For the text-containing cell, return its midpoint in (x, y) coordinate format. 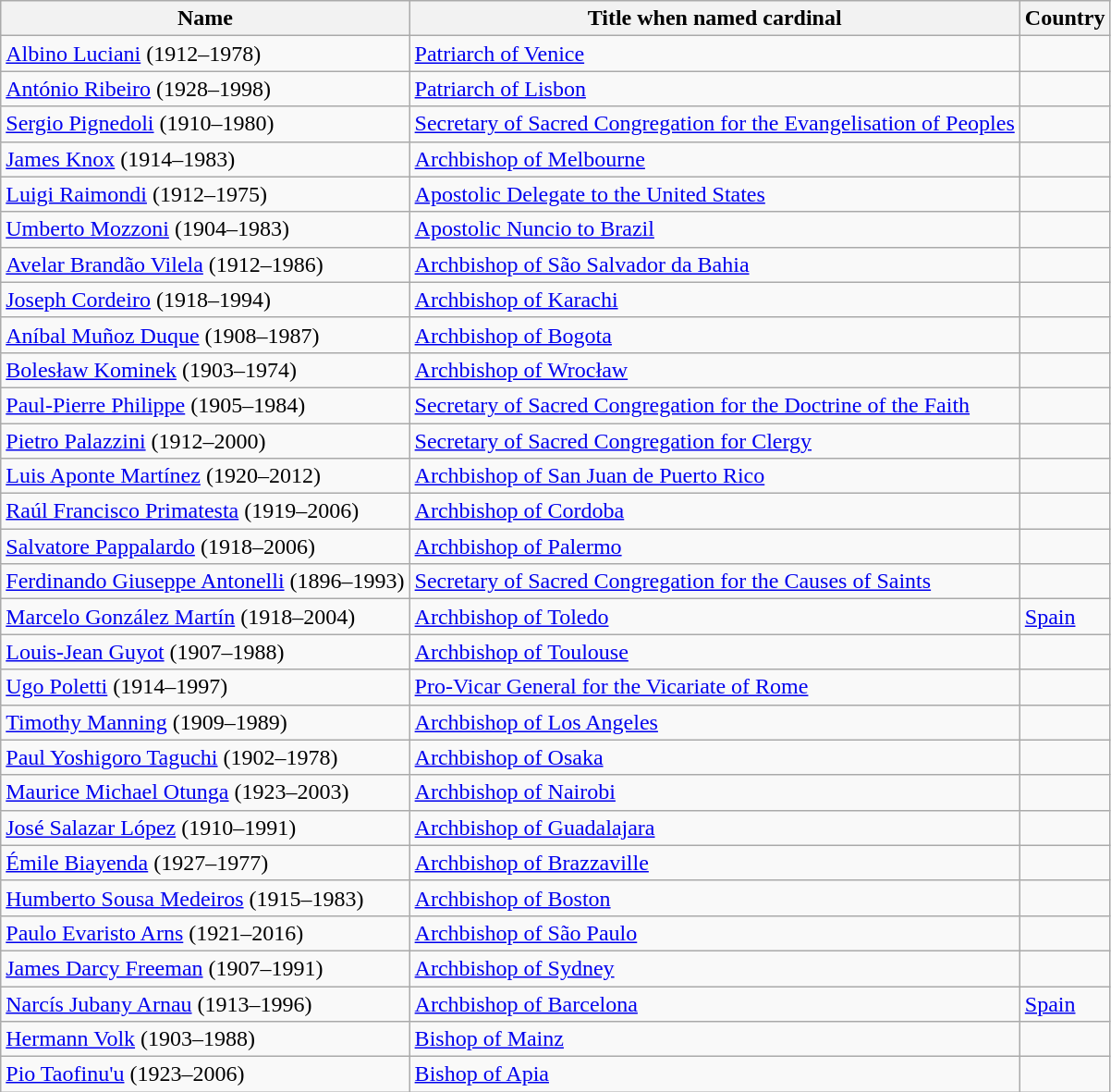
Archbishop of São Salvador da Bahia (714, 264)
Pietro Palazzini (1912–2000) (205, 441)
Pro-Vicar General for the Vicariate of Rome (714, 687)
Archbishop of Toledo (714, 617)
Apostolic Nuncio to Brazil (714, 229)
Bolesław Kominek (1903–1974) (205, 370)
Louis-Jean Guyot (1907–1988) (205, 652)
Archbishop of Osaka (714, 757)
Paul-Pierre Philippe (1905–1984) (205, 405)
Archbishop of Boston (714, 898)
Timothy Manning (1909–1989) (205, 722)
Secretary of Sacred Congregation for the Evangelisation of Peoples (714, 124)
Luis Aponte Martínez (1920–2012) (205, 476)
Archbishop of Sydney (714, 968)
Joseph Cordeiro (1918–1994) (205, 300)
Hermann Volk (1903–1988) (205, 1039)
Bishop of Mainz (714, 1039)
Sergio Pignedoli (1910–1980) (205, 124)
Salvatore Pappalardo (1918–2006) (205, 546)
Luigi Raimondi (1912–1975) (205, 194)
Secretary of Sacred Congregation for the Causes of Saints (714, 582)
Name (205, 18)
Albino Luciani (1912–1978) (205, 54)
António Ribeiro (1928–1998) (205, 89)
Archbishop of Barcelona (714, 1003)
José Salazar López (1910–1991) (205, 828)
Archbishop of San Juan de Puerto Rico (714, 476)
Apostolic Delegate to the United States (714, 194)
Humberto Sousa Medeiros (1915–1983) (205, 898)
Archbishop of Bogota (714, 335)
Paulo Evaristo Arns (1921–2016) (205, 933)
Bishop of Apia (714, 1074)
Archbishop of Wrocław (714, 370)
Umberto Mozzoni (1904–1983) (205, 229)
Archbishop of Cordoba (714, 511)
Archbishop of Karachi (714, 300)
Archbishop of Toulouse (714, 652)
James Darcy Freeman (1907–1991) (205, 968)
Secretary of Sacred Congregation for the Doctrine of the Faith (714, 405)
Ugo Poletti (1914–1997) (205, 687)
Archbishop of Nairobi (714, 792)
Pio Taofinu'u (1923–2006) (205, 1074)
Archbishop of São Paulo (714, 933)
James Knox (1914–1983) (205, 159)
Secretary of Sacred Congregation for Clergy (714, 441)
Archbishop of Guadalajara (714, 828)
Maurice Michael Otunga (1923–2003) (205, 792)
Patriarch of Lisbon (714, 89)
Archbishop of Melbourne (714, 159)
Aníbal Muñoz Duque (1908–1987) (205, 335)
Narcís Jubany Arnau (1913–1996) (205, 1003)
Archbishop of Brazzaville (714, 863)
Patriarch of Venice (714, 54)
Raúl Francisco Primatesta (1919–2006) (205, 511)
Marcelo González Martín (1918–2004) (205, 617)
Émile Biayenda (1927–1977) (205, 863)
Archbishop of Los Angeles (714, 722)
Avelar Brandão Vilela (1912–1986) (205, 264)
Country (1065, 18)
Ferdinando Giuseppe Antonelli (1896–1993) (205, 582)
Title when named cardinal (714, 18)
Paul Yoshigoro Taguchi (1902–1978) (205, 757)
Archbishop of Palermo (714, 546)
